Return (X, Y) of the center of cell containing provided text 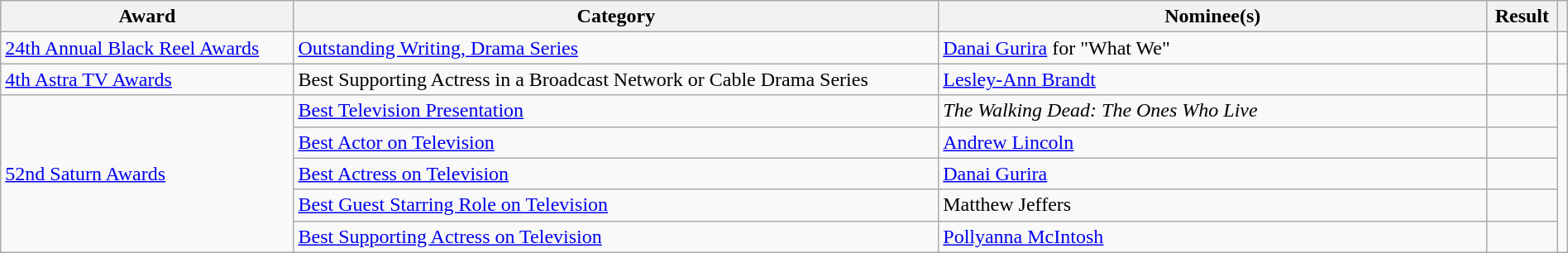
Matthew Jeffers (1212, 205)
Best Actress on Television (616, 174)
The Walking Dead: The Ones Who Live (1212, 111)
Best Guest Starring Role on Television (616, 205)
Outstanding Writing, Drama Series (616, 48)
Nominee(s) (1212, 17)
Best Actor on Television (616, 142)
Best Supporting Actress in a Broadcast Network or Cable Drama Series (616, 79)
Danai Gurira for "What We" (1212, 48)
Pollyanna McIntosh (1212, 236)
Best Supporting Actress on Television (616, 236)
Lesley-Ann Brandt (1212, 79)
Result (1522, 17)
Best Television Presentation (616, 111)
Danai Gurira (1212, 174)
24th Annual Black Reel Awards (147, 48)
4th Astra TV Awards (147, 79)
52nd Saturn Awards (147, 174)
Award (147, 17)
Category (616, 17)
Andrew Lincoln (1212, 142)
